Search for the cell housing the specified text and yield its [X, Y] center coordinate. 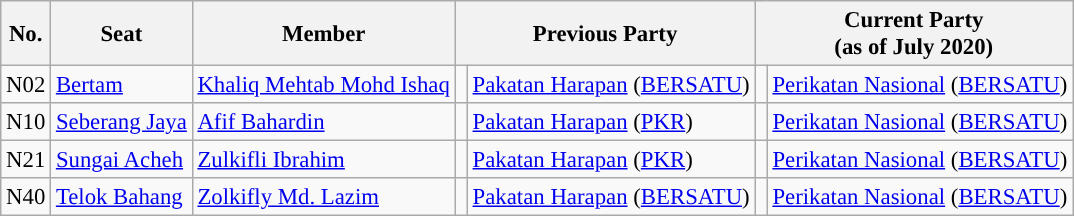
Bertam [122, 85]
Telok Bahang [122, 197]
Previous Party [605, 34]
Seat [122, 34]
N40 [26, 197]
N02 [26, 85]
Khaliq Mehtab Mohd Ishaq [324, 85]
No. [26, 34]
N10 [26, 122]
Zulkifli Ibrahim [324, 160]
Zolkifly Md. Lazim [324, 197]
N21 [26, 160]
Afif Bahardin [324, 122]
Member [324, 34]
Sungai Acheh [122, 160]
Current Party(as of July 2020) [914, 34]
Seberang Jaya [122, 122]
